Determine the (X, Y) coordinate at the center of the cell enclosing the given text.  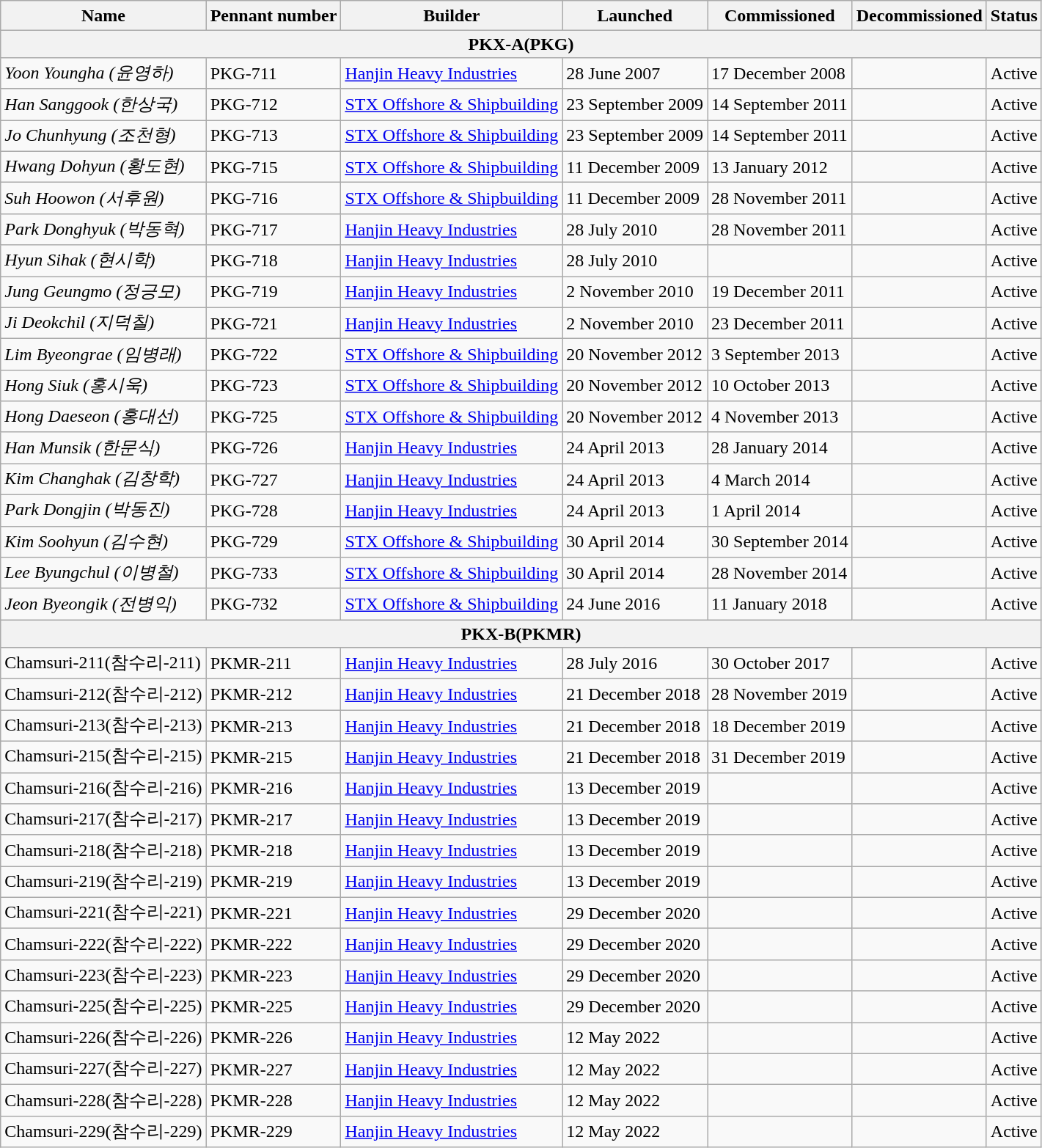
Hwang Dohyun (황도현) (103, 167)
PKMR-215 (274, 757)
4 November 2013 (780, 417)
Chamsuri-221(참수리-221) (103, 913)
23 December 2011 (780, 323)
PKG-729 (274, 541)
Chamsuri-218(참수리-218) (103, 851)
Yoon Youngha (윤영하) (103, 73)
PKMR-225 (274, 1006)
PKG-717 (274, 229)
Han Munsik (한문식) (103, 447)
Hyun Sihak (현시학) (103, 261)
PKX-A(PKG) (521, 44)
PKG-732 (274, 604)
Hong Daeseon (홍대선) (103, 417)
Chamsuri-216(참수리-216) (103, 788)
PKG-722 (274, 355)
19 December 2011 (780, 292)
Chamsuri-222(참수리-222) (103, 945)
Jung Geungmo (정긍모) (103, 292)
1 April 2014 (780, 511)
PKMR-216 (274, 788)
PKG-733 (274, 574)
28 November 2019 (780, 694)
PKX-B(PKMR) (521, 634)
Han Sanggook (한상국) (103, 104)
13 January 2012 (780, 167)
Suh Hoowon (서후원) (103, 198)
24 June 2016 (635, 604)
PKG-721 (274, 323)
31 December 2019 (780, 757)
PKMR-226 (274, 1039)
28 July 2016 (635, 663)
Chamsuri-219(참수리-219) (103, 882)
4 March 2014 (780, 480)
17 December 2008 (780, 73)
PKMR-211 (274, 663)
Chamsuri-212(참수리-212) (103, 694)
PKMR-219 (274, 882)
Chamsuri-215(참수리-215) (103, 757)
PKG-723 (274, 386)
PKMR-217 (274, 820)
PKMR-221 (274, 913)
PKG-715 (274, 167)
28 November 2014 (780, 574)
Name (103, 15)
PKG-719 (274, 292)
Chamsuri-228(참수리-228) (103, 1100)
30 October 2017 (780, 663)
Kim Soohyun (김수현) (103, 541)
Chamsuri-226(참수리-226) (103, 1039)
PKMR-218 (274, 851)
PKG-712 (274, 104)
Commissioned (780, 15)
3 September 2013 (780, 355)
10 October 2013 (780, 386)
PKMR-223 (274, 976)
PKMR-229 (274, 1131)
PKG-713 (274, 136)
PKG-716 (274, 198)
Lim Byeongrae (임병래) (103, 355)
Hong Siuk (홍시욱) (103, 386)
Chamsuri-217(참수리-217) (103, 820)
Jeon Byeongik (전병익) (103, 604)
Chamsuri-211(참수리-211) (103, 663)
Chamsuri-229(참수리-229) (103, 1131)
Chamsuri-213(참수리-213) (103, 726)
Park Donghyuk (박동혁) (103, 229)
Decommissioned (920, 15)
Ji Deokchil (지덕칠) (103, 323)
11 January 2018 (780, 604)
Lee Byungchul (이병철) (103, 574)
PKG-725 (274, 417)
Park Dongjin (박동진) (103, 511)
30 September 2014 (780, 541)
Launched (635, 15)
PKMR-222 (274, 945)
PKG-711 (274, 73)
PKMR-228 (274, 1100)
Kim Changhak (김창학) (103, 480)
Chamsuri-227(참수리-227) (103, 1070)
28 June 2007 (635, 73)
Chamsuri-223(참수리-223) (103, 976)
Builder (452, 15)
28 January 2014 (780, 447)
18 December 2019 (780, 726)
Status (1013, 15)
Jo Chunhyung (조천형) (103, 136)
PKG-727 (274, 480)
PKG-728 (274, 511)
PKG-718 (274, 261)
PKG-726 (274, 447)
PKMR-212 (274, 694)
PKMR-213 (274, 726)
PKMR-227 (274, 1070)
Pennant number (274, 15)
Chamsuri-225(참수리-225) (103, 1006)
